Capture the cell that displays the provided text and extract its (x, y) central coordinate. 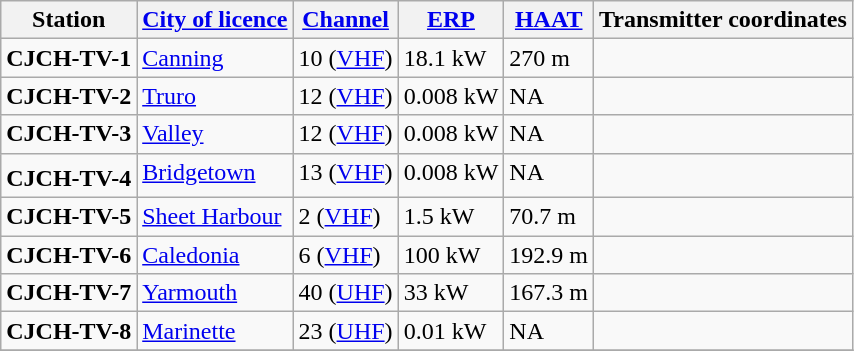
ERP (451, 20)
0.01 kW (451, 331)
CJCH-TV-4 (69, 176)
CJCH-TV-1 (69, 58)
1.5 kW (451, 217)
10 (VHF) (346, 58)
100 kW (451, 255)
270 m (549, 58)
Bridgetown (215, 176)
2 (VHF) (346, 217)
Sheet Harbour (215, 217)
CJCH-TV-5 (69, 217)
33 kW (451, 293)
CJCH-TV-3 (69, 134)
Valley (215, 134)
18.1 kW (451, 58)
70.7 m (549, 217)
Canning (215, 58)
CJCH-TV-6 (69, 255)
23 (UHF) (346, 331)
City of licence (215, 20)
167.3 m (549, 293)
Caledonia (215, 255)
Truro (215, 96)
Yarmouth (215, 293)
13 (VHF) (346, 176)
CJCH-TV-7 (69, 293)
6 (VHF) (346, 255)
192.9 m (549, 255)
Marinette (215, 331)
Channel (346, 20)
CJCH-TV-8 (69, 331)
Station (69, 20)
HAAT (549, 20)
Transmitter coordinates (724, 20)
CJCH-TV-2 (69, 96)
40 (UHF) (346, 293)
